Pinpoint the cell where the given text exists, returning its (x, y) midpoint coordinate. 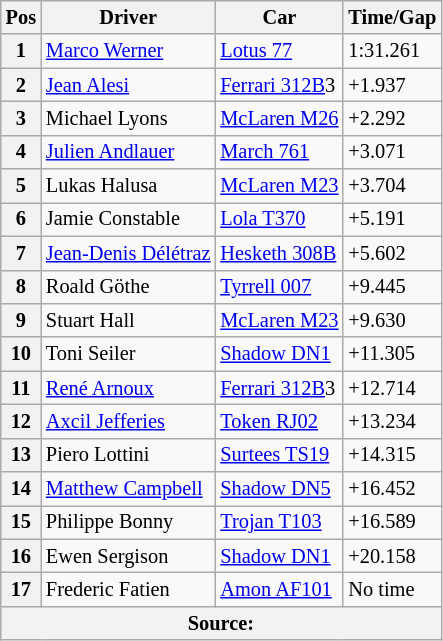
+9.630 (392, 320)
1 (21, 51)
7 (21, 253)
8 (21, 287)
+9.445 (392, 287)
Jean-Denis Délétraz (128, 253)
McLaren M26 (279, 118)
15 (21, 522)
+16.589 (392, 522)
+1.937 (392, 85)
+13.234 (392, 421)
+5.191 (392, 219)
2 (21, 85)
12 (21, 421)
Trojan T103 (279, 522)
+3.071 (392, 152)
3 (21, 118)
Amon AF101 (279, 589)
No time (392, 589)
13 (21, 455)
+12.714 (392, 388)
Time/Gap (392, 17)
4 (21, 152)
Marco Werner (128, 51)
Shadow DN5 (279, 489)
Matthew Campbell (128, 489)
Tyrrell 007 (279, 287)
Token RJ02 (279, 421)
Lola T370 (279, 219)
+3.704 (392, 186)
Surtees TS19 (279, 455)
+5.602 (392, 253)
Car (279, 17)
Philippe Bonny (128, 522)
Jamie Constable (128, 219)
Stuart Hall (128, 320)
Toni Seiler (128, 354)
Hesketh 308B (279, 253)
1:31.261 (392, 51)
+16.452 (392, 489)
March 761 (279, 152)
Driver (128, 17)
+11.305 (392, 354)
Lotus 77 (279, 51)
Pos (21, 17)
Axcil Jefferies (128, 421)
Julien Andlauer (128, 152)
14 (21, 489)
10 (21, 354)
Frederic Fatien (128, 589)
17 (21, 589)
Jean Alesi (128, 85)
Piero Lottini (128, 455)
9 (21, 320)
+20.158 (392, 556)
5 (21, 186)
Roald Göthe (128, 287)
Michael Lyons (128, 118)
+2.292 (392, 118)
Lukas Halusa (128, 186)
6 (21, 219)
Ewen Sergison (128, 556)
16 (21, 556)
Source: (221, 623)
René Arnoux (128, 388)
11 (21, 388)
+14.315 (392, 455)
